From the cell containing the given text, extract its center point as (X, Y) coordinate. 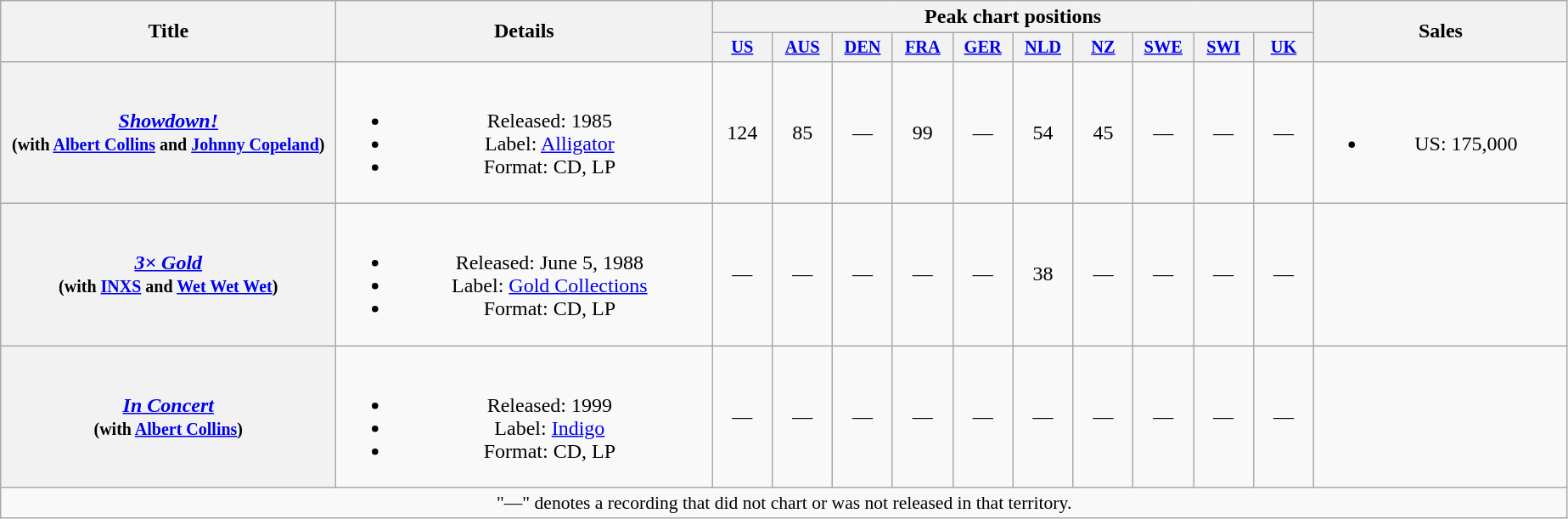
UK (1284, 48)
"—" denotes a recording that did not chart or was not released in that territory. (784, 503)
Peak chart positions (1014, 17)
DEN (863, 48)
Details (525, 31)
3× Gold(with INXS and Wet Wet Wet) (168, 275)
Released: 1985Label: AlligatorFormat: CD, LP (525, 133)
Released: June 5, 1988Label: Gold CollectionsFormat: CD, LP (525, 275)
SWE (1163, 48)
In Concert(with Albert Collins) (168, 416)
54 (1043, 133)
Released: 1999Label: IndigoFormat: CD, LP (525, 416)
NZ (1104, 48)
Showdown!(with Albert Collins and Johnny Copeland) (168, 133)
SWI (1224, 48)
99 (922, 133)
FRA (922, 48)
38 (1043, 275)
85 (803, 133)
NLD (1043, 48)
124 (742, 133)
45 (1104, 133)
Title (168, 31)
Sales (1440, 31)
US (742, 48)
AUS (803, 48)
US: 175,000 (1440, 133)
GER (983, 48)
